Determine the [x, y] coordinate at the center of the cell enclosing the given text.  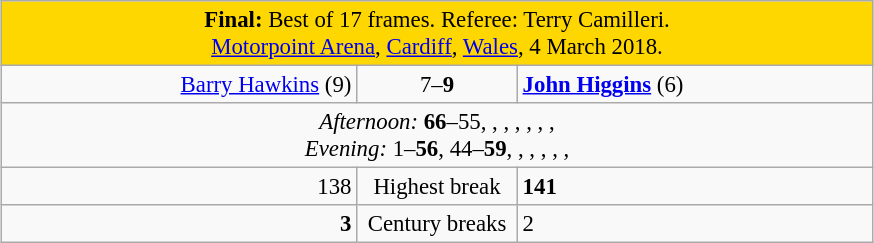
Afternoon: 66–55, , , , , , , Evening: 1–56, 44–59, , , , , , [437, 136]
3 [179, 224]
John Higgins (6) [695, 85]
2 [695, 224]
141 [695, 187]
Highest break [438, 187]
Final: Best of 17 frames. Referee: Terry Camilleri. Motorpoint Arena, Cardiff, Wales, 4 March 2018. [437, 34]
7–9 [438, 85]
138 [179, 187]
Century breaks [438, 224]
Barry Hawkins (9) [179, 85]
